Scan for the cell matching the given text and deliver its [X, Y] coordinate at center. 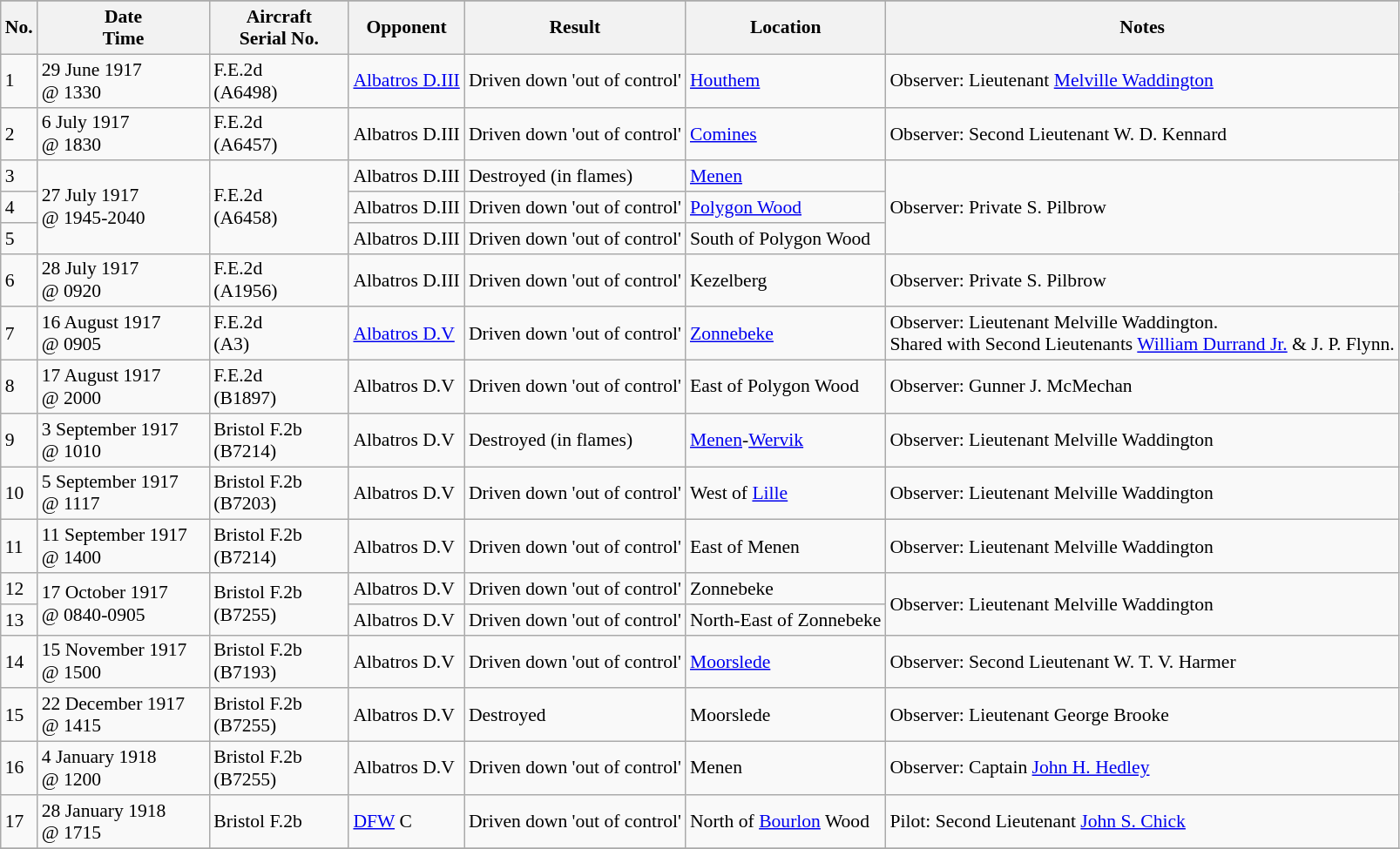
F.E.2d(A6458) [279, 207]
17 August 1917@ 2000 [124, 387]
Bristol F.2b(B7203) [279, 493]
West of Lille [786, 493]
22 December 1917@ 1415 [124, 716]
F.E.2d(A3) [279, 334]
6 [19, 280]
Notes [1141, 28]
F.E.2d(B1897) [279, 387]
Menen-Wervik [786, 441]
12 [19, 589]
Bristol F.2b(B7193) [279, 662]
15 [19, 716]
28 January 1918@ 1715 [124, 822]
Observer: Gunner J. McMechan [1141, 387]
17 [19, 822]
Observer: Lieutenant George Brooke [1141, 716]
28 July 1917@ 0920 [124, 280]
East of Menen [786, 547]
AircraftSerial No. [279, 28]
5 September 1917@ 1117 [124, 493]
8 [19, 387]
3 [19, 177]
Comines [786, 134]
East of Polygon Wood [786, 387]
North of Bourlon Wood [786, 822]
F.E.2d(A6498) [279, 80]
2 [19, 134]
11 [19, 547]
10 [19, 493]
17 October 1917@ 0840-0905 [124, 604]
Location [786, 28]
5 [19, 239]
Bristol F.2b [279, 822]
Observer: Captain John H. Hedley [1141, 768]
Result [575, 28]
Opponent [406, 28]
North-East of Zonnebeke [786, 620]
No. [19, 28]
1 [19, 80]
Destroyed [575, 716]
3 September 1917@ 1010 [124, 441]
Kezelberg [786, 280]
Observer: Second Lieutenant W. T. V. Harmer [1141, 662]
Observer: Second Lieutenant W. D. Kennard [1141, 134]
29 June 1917@ 1330 [124, 80]
Houthem [786, 80]
F.E.2d(A6457) [279, 134]
14 [19, 662]
South of Polygon Wood [786, 239]
13 [19, 620]
16 [19, 768]
4 [19, 207]
15 November 1917@ 1500 [124, 662]
11 September 1917@ 1400 [124, 547]
DateTime [124, 28]
6 July 1917@ 1830 [124, 134]
DFW C [406, 822]
16 August 1917@ 0905 [124, 334]
9 [19, 441]
4 January 1918@ 1200 [124, 768]
Pilot: Second Lieutenant John S. Chick [1141, 822]
27 July 1917@ 1945-2040 [124, 207]
Observer: Lieutenant Melville Waddington.Shared with Second Lieutenants William Durrand Jr. & J. P. Flynn. [1141, 334]
F.E.2d(A1956) [279, 280]
Polygon Wood [786, 207]
7 [19, 334]
